Output the [x, y] coordinate of the center of the cell containing the given text.  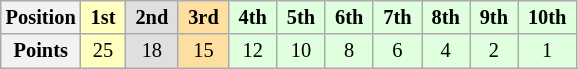
6th [349, 17]
9th [494, 17]
8th [446, 17]
12 [253, 51]
8 [349, 51]
18 [152, 51]
1 [547, 51]
Position [41, 17]
15 [203, 51]
10 [301, 51]
25 [104, 51]
2nd [152, 17]
7th [397, 17]
5th [301, 17]
4 [446, 51]
2 [494, 51]
6 [397, 51]
10th [547, 17]
1st [104, 17]
4th [253, 17]
3rd [203, 17]
Points [41, 51]
